Output the (x, y) coordinate of the center of the cell containing the given text.  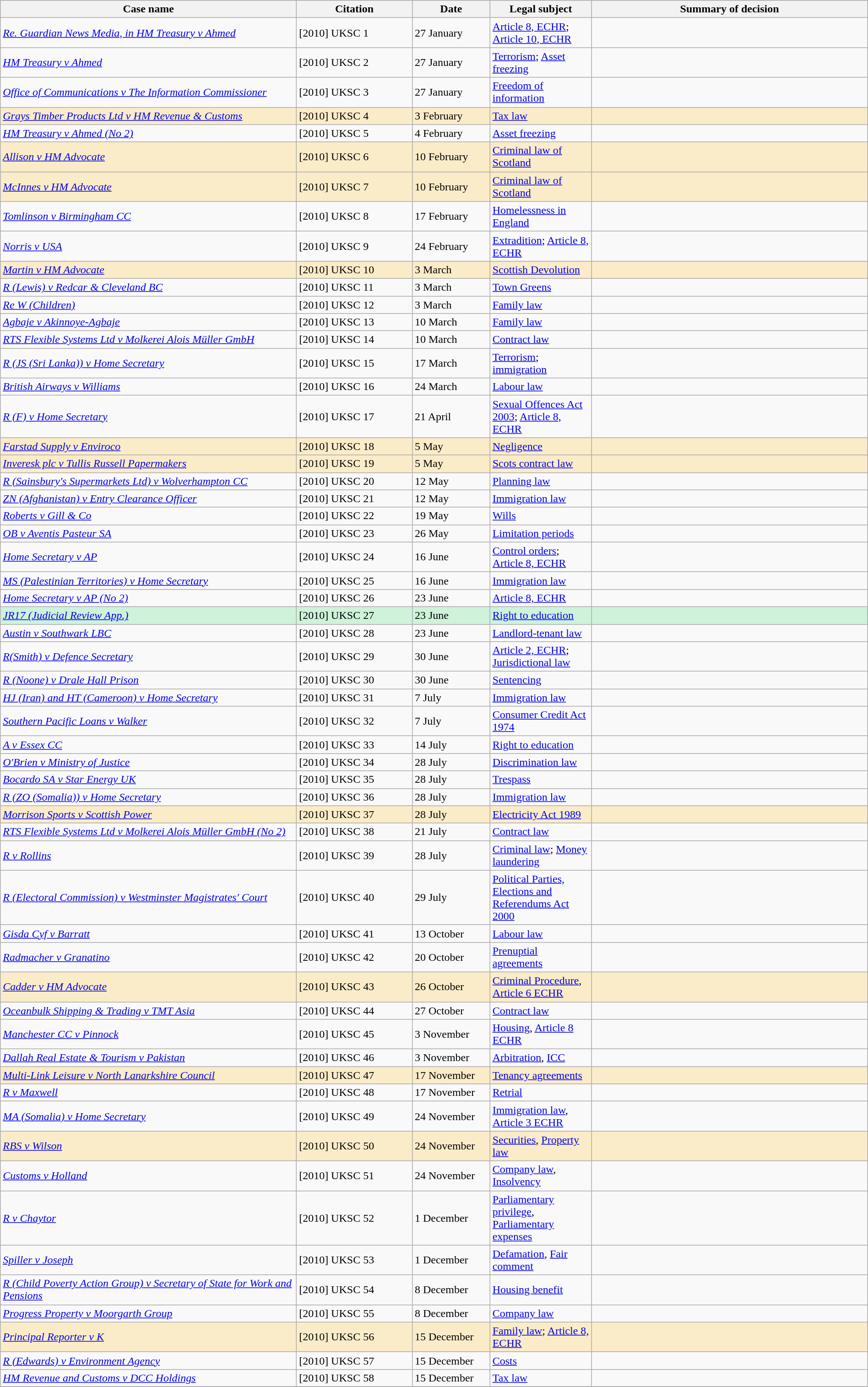
[2010] UKSC 36 (354, 797)
[2010] UKSC 5 (354, 133)
Gisda Cyf v Barratt (148, 933)
Re W (Children) (148, 304)
[2010] UKSC 39 (354, 855)
Norris v USA (148, 246)
Retrial (541, 1093)
Prenuptial agreements (541, 957)
Criminal Procedure, Article 6 ECHR (541, 987)
Asset freezing (541, 133)
Article 8, ECHR; Article 10, ECHR (541, 33)
[2010] UKSC 11 (354, 287)
MS (Palestinian Territories) v Home Secretary (148, 580)
Progress Property v Moorgarth Group (148, 1313)
[2010] UKSC 10 (354, 270)
[2010] UKSC 54 (354, 1290)
[2010] UKSC 34 (354, 762)
Electricity Act 1989 (541, 814)
[2010] UKSC 4 (354, 116)
Trespass (541, 780)
[2010] UKSC 17 (354, 417)
R v Maxwell (148, 1093)
[2010] UKSC 19 (354, 464)
Case name (148, 9)
Costs (541, 1360)
Cadder v HM Advocate (148, 987)
[2010] UKSC 7 (354, 187)
Radmacher v Granatino (148, 957)
[2010] UKSC 53 (354, 1260)
24 March (451, 387)
Oceanbulk Shipping & Trading v TMT Asia (148, 1010)
[2010] UKSC 55 (354, 1313)
[2010] UKSC 47 (354, 1075)
[2010] UKSC 25 (354, 580)
Terrorism; Asset freezing (541, 62)
Home Secretary v AP (No 2) (148, 598)
Consumer Credit Act 1974 (541, 721)
Bocardo SA v Star Energy UK (148, 780)
Company law, Insolvency (541, 1176)
British Airways v Williams (148, 387)
Austin v Southwark LBC (148, 633)
[2010] UKSC 44 (354, 1010)
HM Treasury v Ahmed (148, 62)
Negligence (541, 446)
21 April (451, 417)
[2010] UKSC 28 (354, 633)
Scots contract law (541, 464)
RBS v Wilson (148, 1146)
20 October (451, 957)
Landlord-tenant law (541, 633)
O'Brien v Ministry of Justice (148, 762)
[2010] UKSC 9 (354, 246)
Tenancy agreements (541, 1075)
[2010] UKSC 30 (354, 680)
R (JS (Sri Lanka)) v Home Secretary (148, 363)
[2010] UKSC 45 (354, 1035)
Planning law (541, 481)
[2010] UKSC 13 (354, 322)
Citation (354, 9)
Political Parties, Elections and Referendums Act 2000 (541, 897)
Summary of decision (730, 9)
ZN (Afghanistan) v Entry Clearance Officer (148, 498)
Sentencing (541, 680)
Freedom of information (541, 92)
[2010] UKSC 21 (354, 498)
Principal Reporter v K (148, 1337)
14 July (451, 745)
13 October (451, 933)
4 February (451, 133)
Spiller v Joseph (148, 1260)
21 July (451, 832)
19 May (451, 516)
27 October (451, 1010)
Immigration law, Article 3 ECHR (541, 1116)
Inveresk plc v Tullis Russell Papermakers (148, 464)
Homelessness in England (541, 216)
[2010] UKSC 22 (354, 516)
[2010] UKSC 51 (354, 1176)
Control orders; Article 8, ECHR (541, 557)
Customs v Holland (148, 1176)
[2010] UKSC 58 (354, 1378)
Company law (541, 1313)
[2010] UKSC 56 (354, 1337)
[2010] UKSC 46 (354, 1058)
JR17 (Judicial Review App.) (148, 615)
17 February (451, 216)
Office of Communications v The Information Commissioner (148, 92)
RTS Flexible Systems Ltd v Molkerei Alois Müller GmbH (No 2) (148, 832)
29 July (451, 897)
Agbaje v Akinnoye-Agbaje (148, 322)
HJ (Iran) and HT (Cameroon) v Home Secretary (148, 698)
[2010] UKSC 26 (354, 598)
Housing, Article 8 ECHR (541, 1035)
Family law; Article 8, ECHR (541, 1337)
RTS Flexible Systems Ltd v Molkerei Alois Müller GmbH (148, 340)
[2010] UKSC 18 (354, 446)
Allison v HM Advocate (148, 157)
[2010] UKSC 12 (354, 304)
Criminal law; Money laundering (541, 855)
Southern Pacific Loans v Walker (148, 721)
[2010] UKSC 43 (354, 987)
R (Noone) v Drale Hall Prison (148, 680)
[2010] UKSC 40 (354, 897)
R(Smith) v Defence Secretary (148, 656)
Date (451, 9)
McInnes v HM Advocate (148, 187)
Extradition; Article 8, ECHR (541, 246)
[2010] UKSC 16 (354, 387)
Farstad Supply v Enviroco (148, 446)
Morrison Sports v Scottish Power (148, 814)
OB v Aventis Pasteur SA (148, 533)
Martin v HM Advocate (148, 270)
R (ZO (Somalia)) v Home Secretary (148, 797)
Manchester CC v Pinnock (148, 1035)
[2010] UKSC 27 (354, 615)
[2010] UKSC 49 (354, 1116)
Multi-Link Leisure v North Lanarkshire Council (148, 1075)
Dallah Real Estate & Tourism v Pakistan (148, 1058)
R v Chaytor (148, 1218)
A v Essex CC (148, 745)
Limitation periods (541, 533)
Scottish Devolution (541, 270)
[2010] UKSC 50 (354, 1146)
[2010] UKSC 6 (354, 157)
Grays Timber Products Ltd v HM Revenue & Customs (148, 116)
24 February (451, 246)
MA (Somalia) v Home Secretary (148, 1116)
3 February (451, 116)
Arbitration, ICC (541, 1058)
Article 8, ECHR (541, 598)
Sexual Offences Act 2003; Article 8, ECHR (541, 417)
[2010] UKSC 35 (354, 780)
[2010] UKSC 32 (354, 721)
Re. Guardian News Media, in HM Treasury v Ahmed (148, 33)
[2010] UKSC 20 (354, 481)
26 May (451, 533)
Article 2, ECHR; Jurisdictional law (541, 656)
17 March (451, 363)
Securities, Property law (541, 1146)
Town Greens (541, 287)
Terrorism; immigration (541, 363)
[2010] UKSC 37 (354, 814)
R (Lewis) v Redcar & Cleveland BC (148, 287)
[2010] UKSC 1 (354, 33)
[2010] UKSC 29 (354, 656)
HM Treasury v Ahmed (No 2) (148, 133)
[2010] UKSC 24 (354, 557)
26 October (451, 987)
[2010] UKSC 2 (354, 62)
[2010] UKSC 57 (354, 1360)
[2010] UKSC 3 (354, 92)
R (Edwards) v Environment Agency (148, 1360)
Wills (541, 516)
R (Sainsbury's Supermarkets Ltd) v Wolverhampton CC (148, 481)
R (Child Poverty Action Group) v Secretary of State for Work and Pensions (148, 1290)
R (F) v Home Secretary (148, 417)
Housing benefit (541, 1290)
[2010] UKSC 15 (354, 363)
[2010] UKSC 33 (354, 745)
[2010] UKSC 41 (354, 933)
R (Electoral Commission) v Westminster Magistrates' Court (148, 897)
[2010] UKSC 38 (354, 832)
[2010] UKSC 23 (354, 533)
Defamation, Fair comment (541, 1260)
[2010] UKSC 14 (354, 340)
[2010] UKSC 31 (354, 698)
Home Secretary v AP (148, 557)
Legal subject (541, 9)
Tomlinson v Birmingham CC (148, 216)
[2010] UKSC 52 (354, 1218)
[2010] UKSC 8 (354, 216)
[2010] UKSC 48 (354, 1093)
[2010] UKSC 42 (354, 957)
Discrimination law (541, 762)
R v Rollins (148, 855)
Parliamentary privilege, Parliamentary expenses (541, 1218)
HM Revenue and Customs v DCC Holdings (148, 1378)
Roberts v Gill & Co (148, 516)
